Output the [x, y] coordinate of the center of the cell containing the given text.  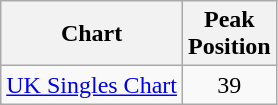
Chart [92, 34]
PeakPosition [229, 34]
39 [229, 85]
UK Singles Chart [92, 85]
